Return the (X, Y) coordinate for the center point of the cell that contains the specified text.  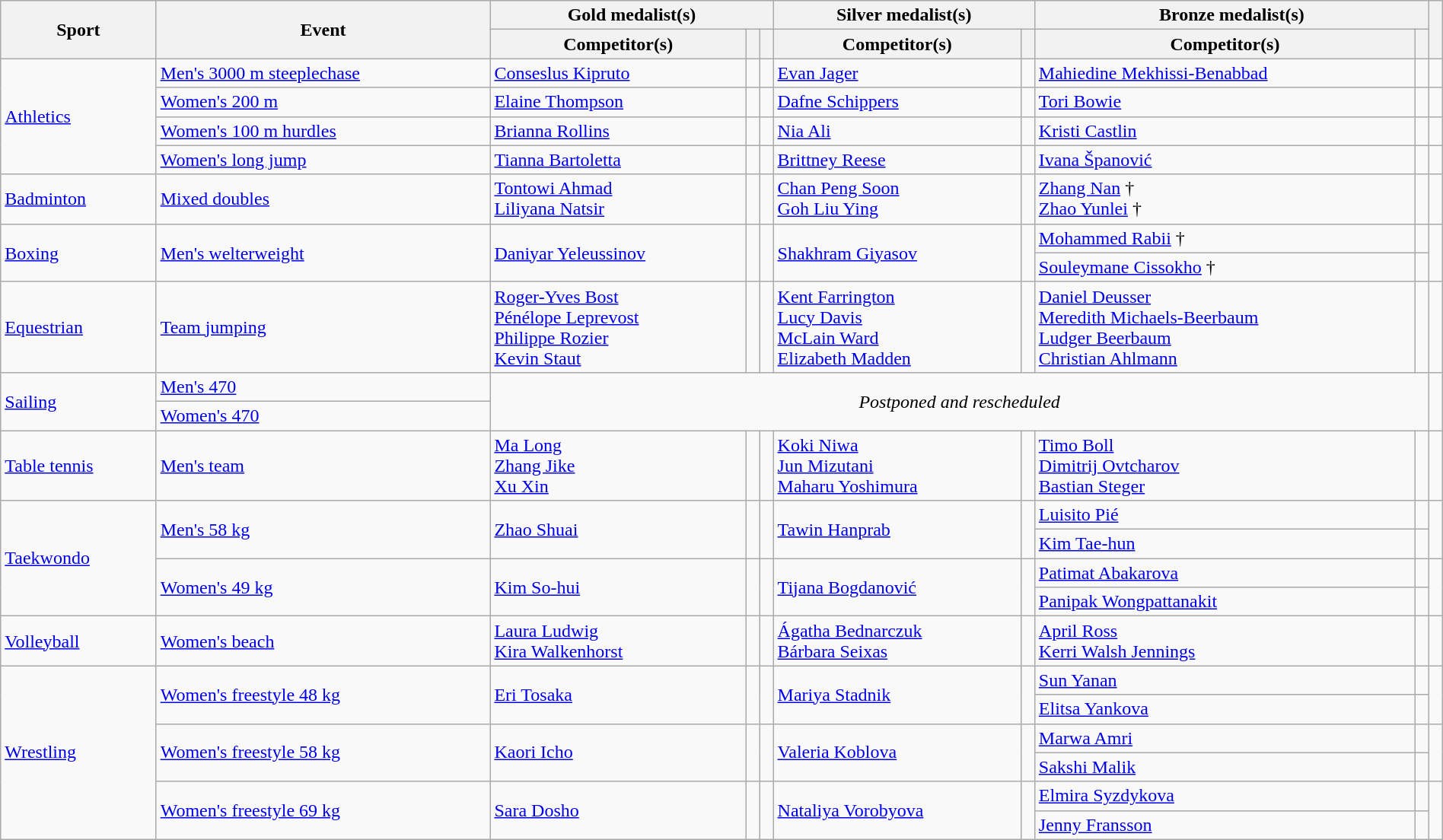
Evan Jager (897, 73)
Women's beach (323, 641)
Patimat Abakarova (1225, 573)
Sport (78, 30)
Women's freestyle 58 kg (323, 752)
Mariya Stadnik (897, 695)
Sara Dosho (618, 810)
Bronze medalist(s) (1231, 15)
Event (323, 30)
Tianna Bartoletta (618, 160)
Ivana Španović (1225, 160)
Wrestling (78, 752)
Women's long jump (323, 160)
Timo BollDimitrij OvtcharovBastian Steger (1225, 466)
Sun Yanan (1225, 680)
Roger-Yves BostPénélope LeprevostPhilippe RozierKevin Staut (618, 327)
Women's 49 kg (323, 587)
Nia Ali (897, 131)
Gold medalist(s) (632, 15)
Tijana Bogdanović (897, 587)
Ágatha BednarczukBárbara Seixas (897, 641)
Luisito Pié (1225, 515)
Brittney Reese (897, 160)
Men's 3000 m steeplechase (323, 73)
Men's 58 kg (323, 530)
Brianna Rollins (618, 131)
Nataliya Vorobyova (897, 810)
Equestrian (78, 327)
Athletics (78, 116)
Postponed and rescheduled (959, 401)
Jenny Fransson (1225, 825)
Ma LongZhang JikeXu Xin (618, 466)
Mixed doubles (323, 199)
Dafne Schippers (897, 102)
Elmira Syzdykova (1225, 796)
Eri Tosaka (618, 695)
Valeria Koblova (897, 752)
Shakhram Giyasov (897, 253)
Laura LudwigKira Walkenhorst (618, 641)
Women's freestyle 48 kg (323, 695)
Kaori Icho (618, 752)
Men's 470 (323, 387)
Badminton (78, 199)
Kent FarringtonLucy DavisMcLain WardElizabeth Madden (897, 327)
Sakshi Malik (1225, 767)
Silver medalist(s) (904, 15)
Team jumping (323, 327)
Marwa Amri (1225, 738)
Sailing (78, 401)
Kristi Castlin (1225, 131)
Mohammed Rabii † (1225, 238)
Women's 470 (323, 415)
Tontowi AhmadLiliyana Natsir (618, 199)
Volleyball (78, 641)
Boxing (78, 253)
Mahiedine Mekhissi-Benabbad (1225, 73)
Conseslus Kipruto (618, 73)
Taekwondo (78, 558)
Zhang Nan †Zhao Yunlei † (1225, 199)
Kim So-hui (618, 587)
Elitsa Yankova (1225, 709)
Women's 200 m (323, 102)
Tori Bowie (1225, 102)
Souleymane Cissokho † (1225, 267)
Men's welterweight (323, 253)
Daniyar Yeleussinov (618, 253)
Elaine Thompson (618, 102)
Women's freestyle 69 kg (323, 810)
Zhao Shuai (618, 530)
Table tennis (78, 466)
Koki NiwaJun MizutaniMaharu Yoshimura (897, 466)
Panipak Wongpattanakit (1225, 602)
Chan Peng SoonGoh Liu Ying (897, 199)
Daniel DeusserMeredith Michaels-BeerbaumLudger BeerbaumChristian Ahlmann (1225, 327)
Men's team (323, 466)
April RossKerri Walsh Jennings (1225, 641)
Women's 100 m hurdles (323, 131)
Tawin Hanprab (897, 530)
Kim Tae-hun (1225, 544)
